Scan for the cell matching the given text and deliver its [X, Y] coordinate at center. 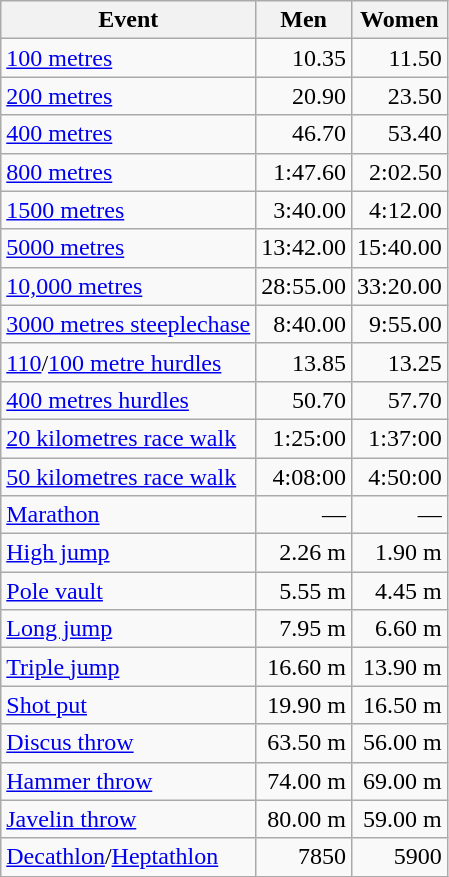
7850 [304, 857]
28:55.00 [304, 286]
8:40.00 [304, 324]
10.35 [304, 58]
1.90 m [399, 553]
69.00 m [399, 781]
7.95 m [304, 629]
1:25:00 [304, 438]
Hammer throw [128, 781]
Decathlon/Heptathlon [128, 857]
5900 [399, 857]
13.90 m [399, 667]
Discus throw [128, 743]
3000 metres steeplechase [128, 324]
63.50 m [304, 743]
13.85 [304, 362]
20.90 [304, 96]
2.26 m [304, 553]
4:12.00 [399, 210]
4:08:00 [304, 477]
59.00 m [399, 819]
Women [399, 20]
1:47.60 [304, 172]
3:40.00 [304, 210]
Javelin throw [128, 819]
53.40 [399, 134]
6.60 m [399, 629]
400 metres [128, 134]
23.50 [399, 96]
Shot put [128, 705]
400 metres hurdles [128, 400]
4.45 m [399, 591]
10,000 metres [128, 286]
13.25 [399, 362]
800 metres [128, 172]
Marathon [128, 515]
110/100 metre hurdles [128, 362]
Long jump [128, 629]
50.70 [304, 400]
80.00 m [304, 819]
Triple jump [128, 667]
46.70 [304, 134]
4:50:00 [399, 477]
200 metres [128, 96]
19.90 m [304, 705]
16.50 m [399, 705]
33:20.00 [399, 286]
1:37:00 [399, 438]
13:42.00 [304, 248]
20 kilometres race walk [128, 438]
2:02.50 [399, 172]
High jump [128, 553]
57.70 [399, 400]
50 kilometres race walk [128, 477]
Pole vault [128, 591]
5000 metres [128, 248]
9:55.00 [399, 324]
16.60 m [304, 667]
5.55 m [304, 591]
15:40.00 [399, 248]
100 metres [128, 58]
56.00 m [399, 743]
11.50 [399, 58]
Men [304, 20]
1500 metres [128, 210]
Event [128, 20]
74.00 m [304, 781]
